For the text-containing cell, return its midpoint in (x, y) coordinate format. 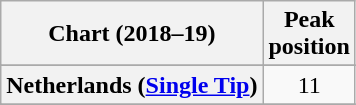
Peak position (309, 34)
Chart (2018–19) (132, 34)
Netherlands (Single Tip) (132, 85)
11 (309, 85)
